Extract the [x, y] coordinate from the center of the cell holding the provided text.  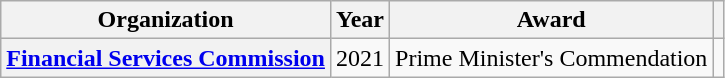
Financial Services Commission [166, 58]
Prime Minister's Commendation [552, 58]
Award [552, 20]
2021 [360, 58]
Organization [166, 20]
Year [360, 20]
